From the cell containing the given text, extract its center point as [X, Y] coordinate. 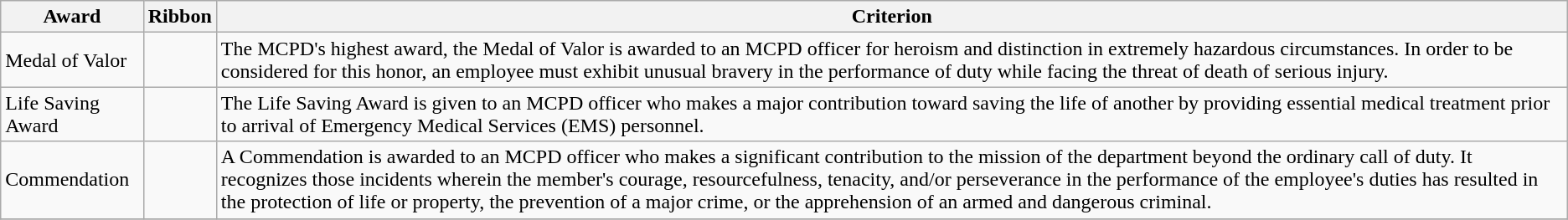
Medal of Valor [72, 60]
Life Saving Award [72, 114]
Criterion [891, 17]
Ribbon [179, 17]
Commendation [72, 180]
Award [72, 17]
